Return [x, y] of the center of cell containing provided text 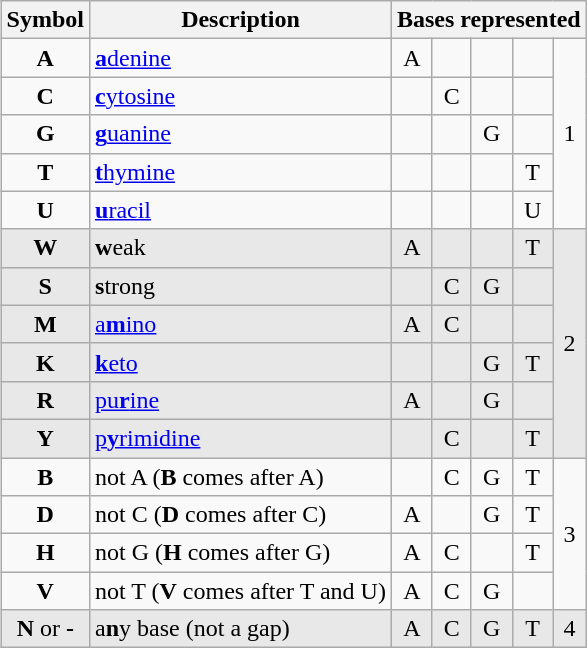
amino [241, 324]
D [45, 515]
not C (D comes after C) [241, 515]
1 [570, 134]
purine [241, 400]
uracil [241, 210]
W [45, 248]
R [45, 400]
keto [241, 362]
K [45, 362]
M [45, 324]
S [45, 286]
3 [570, 534]
thymine [241, 172]
not A (B comes after A) [241, 477]
N or - [45, 629]
pyrimidine [241, 438]
Bases represented [488, 20]
weak [241, 248]
H [45, 553]
cytosine [241, 96]
V [45, 591]
not G (H comes after G) [241, 553]
adenine [241, 58]
strong [241, 286]
B [45, 477]
4 [570, 629]
Symbol [45, 20]
Description [241, 20]
2 [570, 343]
guanine [241, 134]
any base (not a gap) [241, 629]
not T (V comes after T and U) [241, 591]
Y [45, 438]
